Locate the cell with the specified text and output its [x, y] center coordinate. 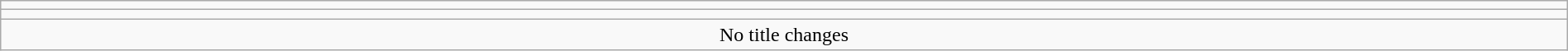
No title changes [784, 35]
